Search for the cell housing the specified text and yield its (X, Y) center coordinate. 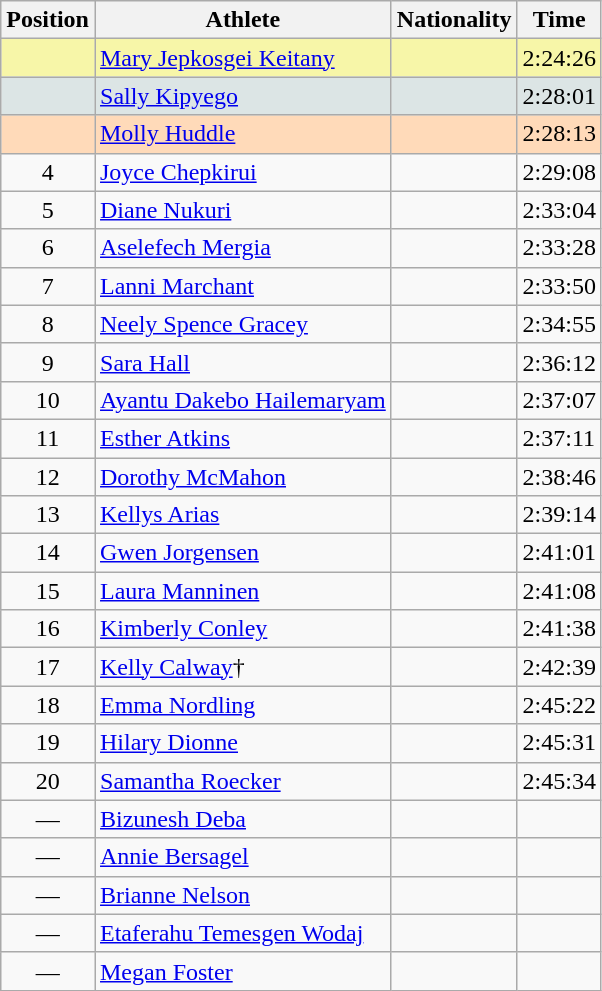
18 (48, 705)
7 (48, 286)
2:45:22 (559, 705)
14 (48, 553)
2:33:50 (559, 286)
2:41:38 (559, 629)
2:36:12 (559, 362)
4 (48, 172)
10 (48, 400)
Kelly Calway† (242, 667)
8 (48, 324)
Diane Nukuri (242, 210)
6 (48, 248)
Emma Nordling (242, 705)
2:24:26 (559, 58)
20 (48, 781)
2:34:55 (559, 324)
Sally Kipyego (242, 96)
16 (48, 629)
Etaferahu Temesgen Wodaj (242, 933)
12 (48, 477)
2:42:39 (559, 667)
2:45:34 (559, 781)
Hilary Dionne (242, 743)
Laura Manninen (242, 591)
2:28:01 (559, 96)
Athlete (242, 20)
9 (48, 362)
2:33:04 (559, 210)
2:41:08 (559, 591)
Nationality (454, 20)
2:33:28 (559, 248)
Position (48, 20)
Lanni Marchant (242, 286)
2:28:13 (559, 134)
13 (48, 515)
Brianne Nelson (242, 895)
Kimberly Conley (242, 629)
15 (48, 591)
Esther Atkins (242, 438)
Joyce Chepkirui (242, 172)
2:39:14 (559, 515)
Gwen Jorgensen (242, 553)
Time (559, 20)
Samantha Roecker (242, 781)
Kellys Arias (242, 515)
2:37:11 (559, 438)
Mary Jepkosgei Keitany (242, 58)
Molly Huddle (242, 134)
Aselefech Mergia (242, 248)
Megan Foster (242, 971)
19 (48, 743)
Dorothy McMahon (242, 477)
17 (48, 667)
11 (48, 438)
Sara Hall (242, 362)
2:41:01 (559, 553)
2:45:31 (559, 743)
Neely Spence Gracey (242, 324)
Bizunesh Deba (242, 819)
2:29:08 (559, 172)
5 (48, 210)
Ayantu Dakebo Hailemaryam (242, 400)
2:37:07 (559, 400)
2:38:46 (559, 477)
Annie Bersagel (242, 857)
